For the text-containing cell, return its midpoint in [x, y] coordinate format. 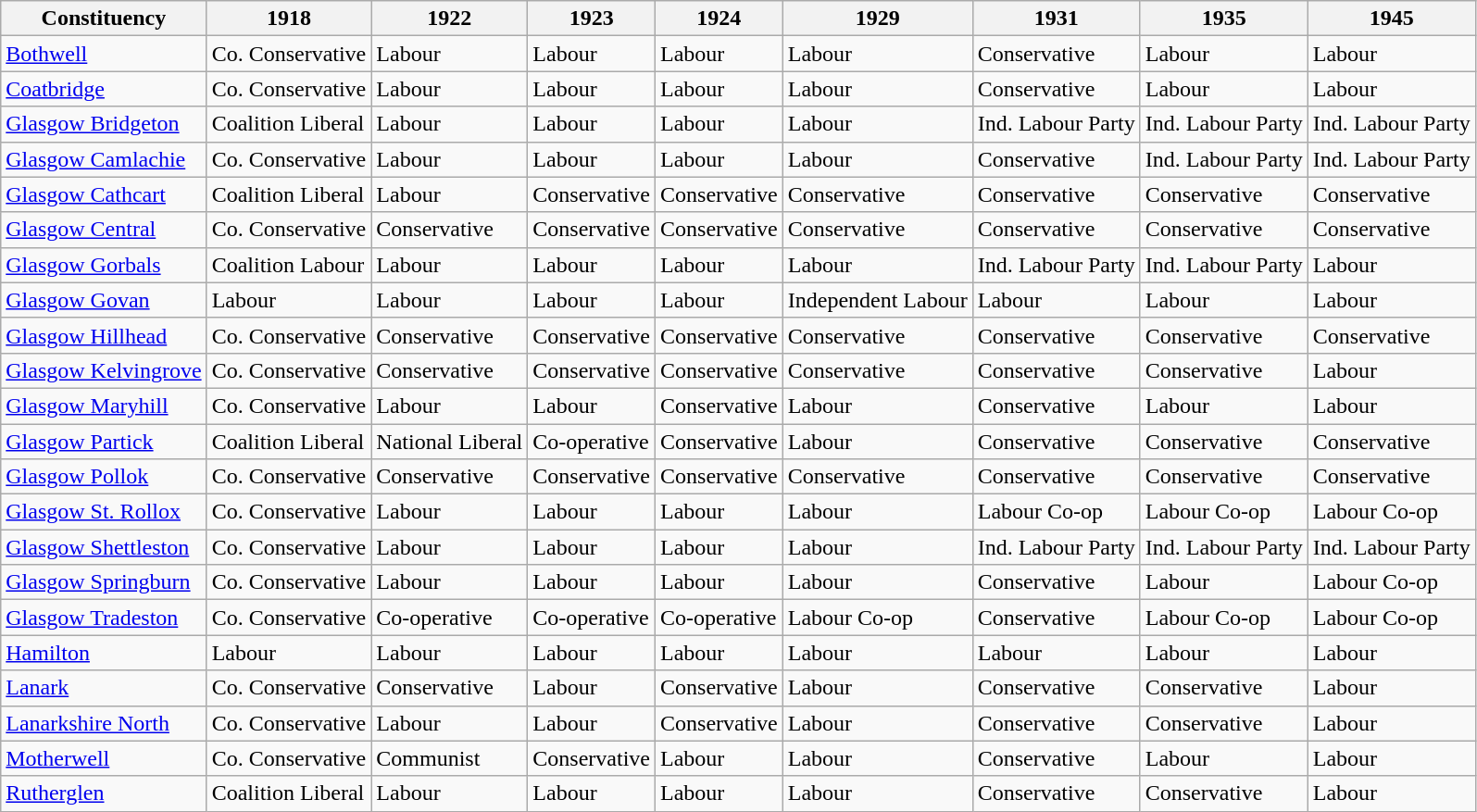
Glasgow Govan [104, 300]
Glasgow Pollok [104, 477]
National Liberal [450, 442]
1918 [289, 19]
Glasgow Bridgeton [104, 124]
Communist [450, 758]
Glasgow Gorbals [104, 265]
Coalition Labour [289, 265]
1929 [878, 19]
Coatbridge [104, 89]
Glasgow Maryhill [104, 406]
Rutherglen [104, 793]
Motherwell [104, 758]
Glasgow Central [104, 230]
Bothwell [104, 54]
Glasgow Hillhead [104, 335]
Glasgow Shettleston [104, 547]
1924 [720, 19]
1923 [592, 19]
Hamilton [104, 653]
1945 [1391, 19]
Constituency [104, 19]
1935 [1224, 19]
1931 [1056, 19]
Glasgow Camlachie [104, 159]
Independent Labour [878, 300]
Lanark [104, 688]
Lanarkshire North [104, 723]
Glasgow Tradeston [104, 618]
Glasgow Springburn [104, 582]
Glasgow Cathcart [104, 194]
1922 [450, 19]
Glasgow Partick [104, 442]
Glasgow St. Rollox [104, 512]
Glasgow Kelvingrove [104, 370]
